Search for the cell housing the specified text and yield its (x, y) center coordinate. 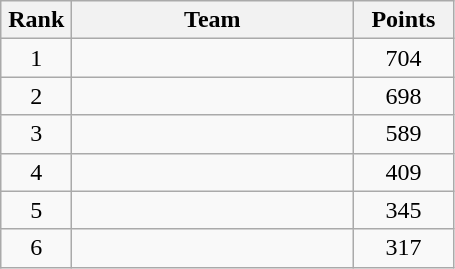
704 (404, 58)
5 (36, 210)
4 (36, 172)
317 (404, 248)
345 (404, 210)
Rank (36, 20)
409 (404, 172)
6 (36, 248)
589 (404, 134)
Team (212, 20)
698 (404, 96)
3 (36, 134)
Points (404, 20)
1 (36, 58)
2 (36, 96)
